Identify which cell holds the provided text, then report its (X, Y) central coordinate. 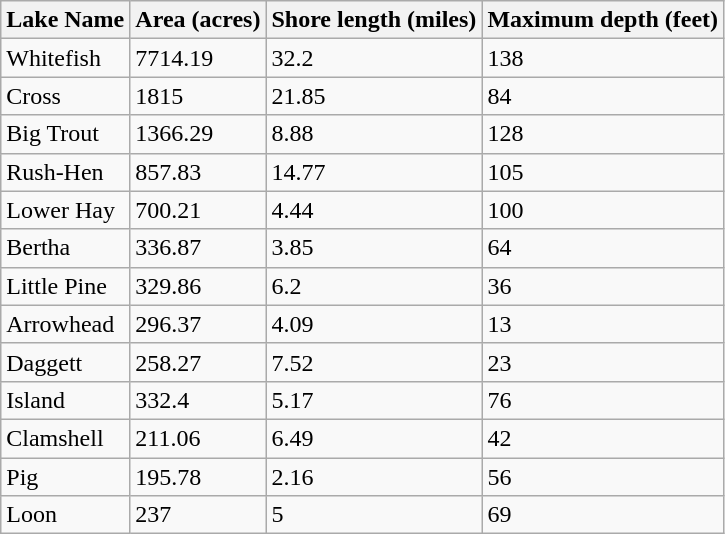
6.49 (374, 438)
Lake Name (66, 20)
296.37 (198, 324)
Whitefish (66, 58)
Little Pine (66, 286)
1366.29 (198, 134)
1815 (198, 96)
211.06 (198, 438)
23 (603, 362)
6.2 (374, 286)
Daggett (66, 362)
84 (603, 96)
56 (603, 477)
Maximum depth (feet) (603, 20)
332.4 (198, 400)
69 (603, 515)
4.44 (374, 210)
36 (603, 286)
138 (603, 58)
336.87 (198, 248)
100 (603, 210)
21.85 (374, 96)
Area (acres) (198, 20)
Big Trout (66, 134)
8.88 (374, 134)
Loon (66, 515)
5.17 (374, 400)
14.77 (374, 172)
2.16 (374, 477)
128 (603, 134)
237 (198, 515)
76 (603, 400)
42 (603, 438)
3.85 (374, 248)
Cross (66, 96)
Bertha (66, 248)
258.27 (198, 362)
Rush-Hen (66, 172)
195.78 (198, 477)
Pig (66, 477)
7714.19 (198, 58)
Lower Hay (66, 210)
700.21 (198, 210)
329.86 (198, 286)
Arrowhead (66, 324)
857.83 (198, 172)
105 (603, 172)
Shore length (miles) (374, 20)
4.09 (374, 324)
Island (66, 400)
32.2 (374, 58)
Clamshell (66, 438)
7.52 (374, 362)
64 (603, 248)
13 (603, 324)
5 (374, 515)
